For the text-containing cell, return its midpoint in (x, y) coordinate format. 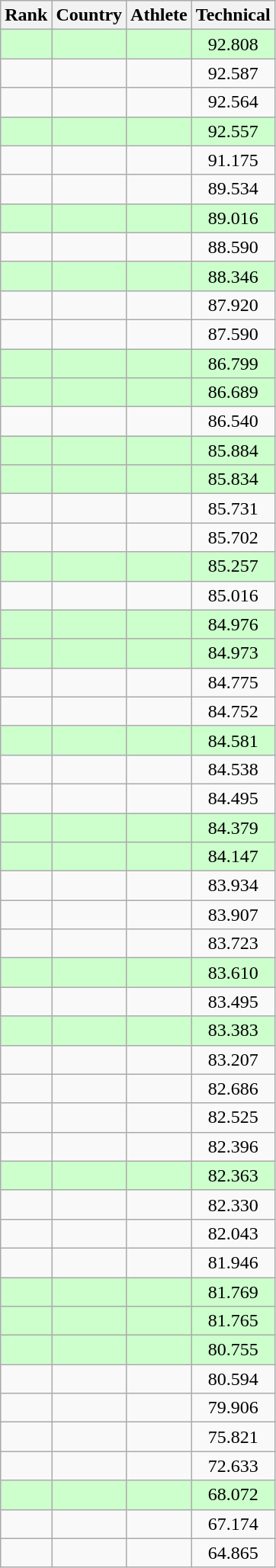
83.610 (233, 973)
72.633 (233, 1466)
80.594 (233, 1379)
81.946 (233, 1262)
67.174 (233, 1524)
Athlete (159, 15)
83.907 (233, 915)
82.043 (233, 1233)
84.973 (233, 653)
80.755 (233, 1350)
84.581 (233, 740)
85.834 (233, 479)
84.775 (233, 682)
89.016 (233, 218)
82.686 (233, 1089)
82.396 (233, 1146)
92.808 (233, 44)
82.525 (233, 1117)
64.865 (233, 1553)
68.072 (233, 1495)
87.590 (233, 334)
81.769 (233, 1292)
88.590 (233, 247)
81.765 (233, 1321)
83.723 (233, 944)
84.495 (233, 798)
85.731 (233, 508)
84.752 (233, 711)
82.330 (233, 1204)
86.689 (233, 393)
86.540 (233, 422)
Rank (26, 15)
83.934 (233, 886)
85.702 (233, 537)
82.363 (233, 1175)
87.920 (233, 305)
84.147 (233, 857)
75.821 (233, 1437)
84.379 (233, 827)
79.906 (233, 1408)
85.257 (233, 566)
83.383 (233, 1031)
84.976 (233, 624)
83.495 (233, 1002)
88.346 (233, 276)
85.016 (233, 595)
84.538 (233, 769)
91.175 (233, 160)
Country (89, 15)
92.557 (233, 131)
Technical (233, 15)
92.564 (233, 102)
83.207 (233, 1060)
89.534 (233, 189)
85.884 (233, 451)
86.799 (233, 364)
92.587 (233, 73)
